Extract the [X, Y] coordinate from the center of the cell holding the provided text.  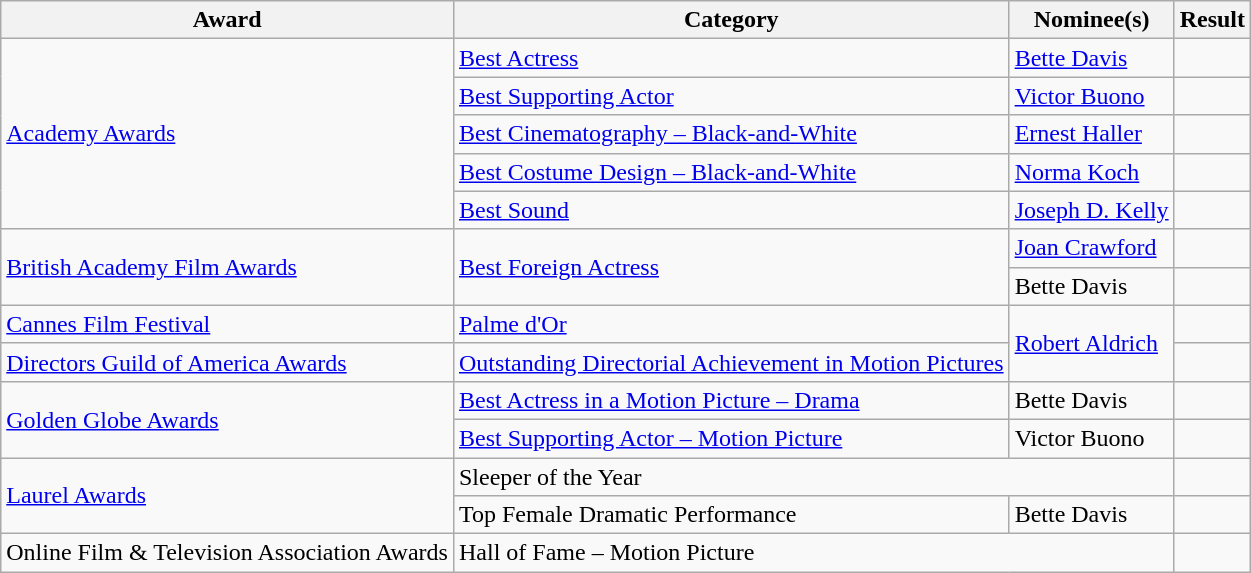
Best Supporting Actor – Motion Picture [731, 438]
Award [228, 20]
Best Cinematography – Black-and-White [731, 134]
Result [1212, 20]
Joseph D. Kelly [1092, 210]
Category [731, 20]
Best Foreign Actress [731, 267]
Directors Guild of America Awards [228, 362]
Best Costume Design – Black-and-White [731, 172]
Cannes Film Festival [228, 324]
Norma Koch [1092, 172]
Robert Aldrich [1092, 343]
British Academy Film Awards [228, 267]
Laurel Awards [228, 496]
Nominee(s) [1092, 20]
Best Sound [731, 210]
Best Actress in a Motion Picture – Drama [731, 400]
Palme d'Or [731, 324]
Top Female Dramatic Performance [731, 515]
Sleeper of the Year [814, 477]
Joan Crawford [1092, 248]
Hall of Fame – Motion Picture [814, 553]
Best Actress [731, 58]
Outstanding Directorial Achievement in Motion Pictures [731, 362]
Online Film & Television Association Awards [228, 553]
Best Supporting Actor [731, 96]
Ernest Haller [1092, 134]
Academy Awards [228, 134]
Golden Globe Awards [228, 419]
